Output the (x, y) coordinate of the center of the cell containing the given text.  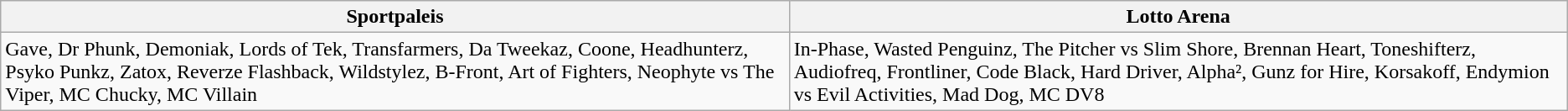
Sportpaleis (395, 17)
Lotto Arena (1178, 17)
